Provide the (x, y) coordinate of the cell's center where the given text is located.  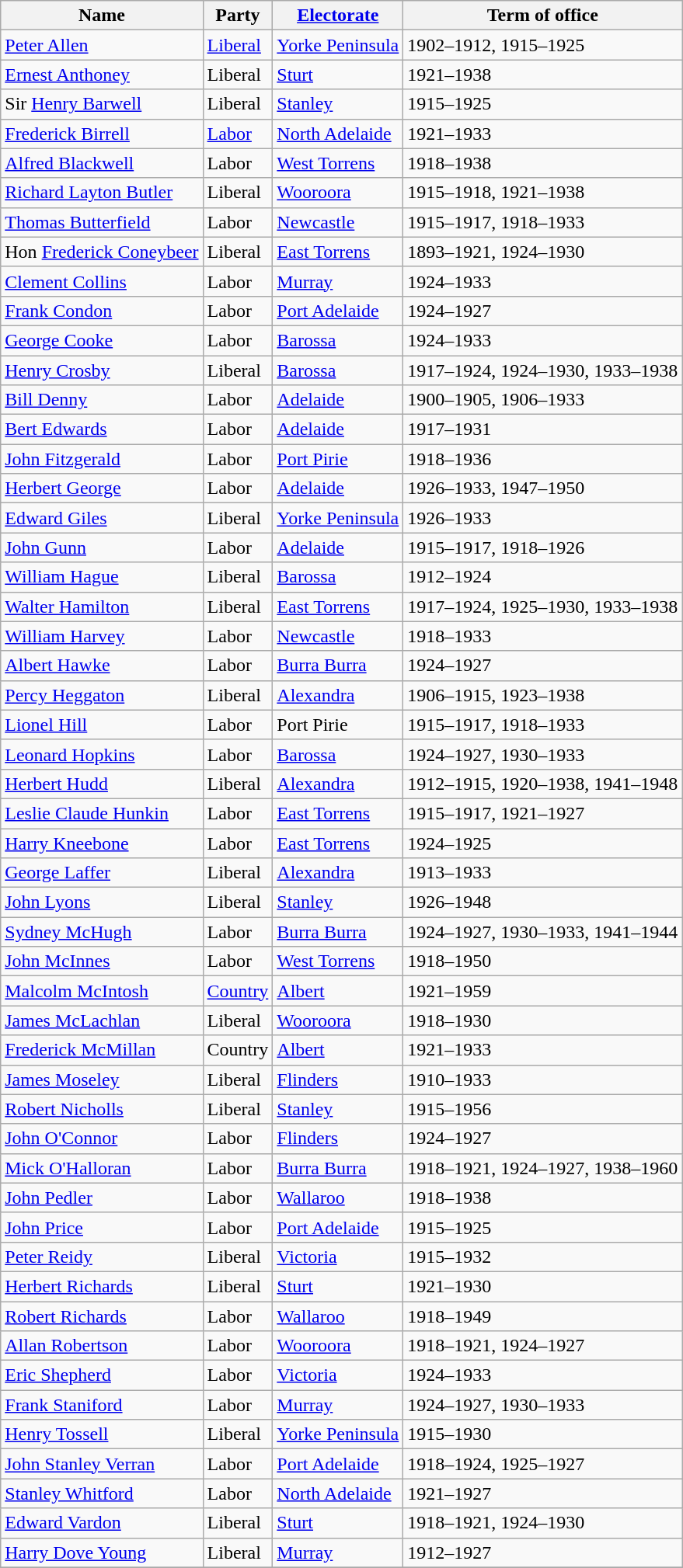
James McLachlan (102, 1020)
Party (238, 16)
George Cooke (102, 340)
1915–1930 (542, 1434)
1921–1930 (542, 1286)
1915–1917, 1918–1926 (542, 548)
Sir Henry Barwell (102, 104)
Robert Nicholls (102, 1109)
John McInnes (102, 961)
Herbert George (102, 488)
William Harvey (102, 636)
1915–1932 (542, 1257)
1924–1927, 1930–1933, 1941–1944 (542, 932)
Harry Kneebone (102, 843)
Bert Edwards (102, 429)
John Pedler (102, 1198)
Allan Robertson (102, 1346)
1912–1915, 1920–1938, 1941–1948 (542, 784)
1912–1924 (542, 577)
1924–1925 (542, 843)
John Gunn (102, 548)
John Lyons (102, 902)
1918–1930 (542, 1020)
Walter Hamilton (102, 607)
1926–1933, 1947–1950 (542, 488)
Richard Layton Butler (102, 193)
Frederick Birrell (102, 134)
Peter Reidy (102, 1257)
1918–1933 (542, 636)
1918–1950 (542, 961)
1917–1931 (542, 429)
1918–1921, 1924–1927 (542, 1346)
John O'Connor (102, 1139)
1918–1921, 1924–1930 (542, 1523)
1912–1927 (542, 1552)
Percy Heggaton (102, 695)
Leonard Hopkins (102, 754)
1915–1956 (542, 1109)
1926–1933 (542, 518)
Frederick McMillan (102, 1050)
Hon Frederick Coneybeer (102, 252)
Mick O'Halloran (102, 1168)
1910–1933 (542, 1080)
1913–1933 (542, 873)
1902–1912, 1915–1925 (542, 45)
John Fitzgerald (102, 459)
Harry Dove Young (102, 1552)
Herbert Richards (102, 1286)
James Moseley (102, 1080)
1915–1918, 1921–1938 (542, 193)
Leslie Claude Hunkin (102, 813)
Electorate (338, 16)
Robert Richards (102, 1316)
1921–1959 (542, 991)
1918–1936 (542, 459)
Albert Hawke (102, 666)
Clement Collins (102, 281)
Thomas Butterfield (102, 222)
1915–1917, 1921–1927 (542, 813)
Edward Vardon (102, 1523)
1917–1924, 1925–1930, 1933–1938 (542, 607)
Lionel Hill (102, 725)
George Laffer (102, 873)
1893–1921, 1924–1930 (542, 252)
John Price (102, 1227)
1921–1938 (542, 75)
Eric Shepherd (102, 1375)
Henry Crosby (102, 370)
Herbert Hudd (102, 784)
1900–1905, 1906–1933 (542, 400)
Peter Allen (102, 45)
Malcolm McIntosh (102, 991)
Alfred Blackwell (102, 163)
Bill Denny (102, 400)
Frank Condon (102, 311)
Term of office (542, 16)
1918–1949 (542, 1316)
Name (102, 16)
Frank Staniford (102, 1405)
Edward Giles (102, 518)
Henry Tossell (102, 1434)
William Hague (102, 577)
Sydney McHugh (102, 932)
1918–1921, 1924–1927, 1938–1960 (542, 1168)
1918–1924, 1925–1927 (542, 1464)
1921–1927 (542, 1493)
Ernest Anthoney (102, 75)
John Stanley Verran (102, 1464)
1926–1948 (542, 902)
1917–1924, 1924–1930, 1933–1938 (542, 370)
Stanley Whitford (102, 1493)
1906–1915, 1923–1938 (542, 695)
